Provide the (x, y) coordinate of the cell's center where the given text is located.  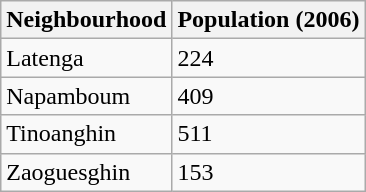
Population (2006) (268, 20)
Zaoguesghin (86, 172)
224 (268, 58)
153 (268, 172)
Napamboum (86, 96)
Tinoanghin (86, 134)
Latenga (86, 58)
Neighbourhood (86, 20)
409 (268, 96)
511 (268, 134)
